Capture the cell that displays the provided text and extract its [x, y] central coordinate. 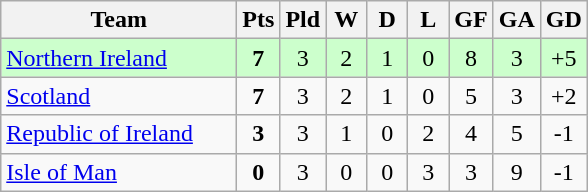
Republic of Ireland [119, 134]
GD [564, 20]
Isle of Man [119, 172]
4 [471, 134]
W [346, 20]
9 [516, 172]
+2 [564, 96]
8 [471, 58]
+5 [564, 58]
Team [119, 20]
Pts [258, 20]
Pld [303, 20]
GF [471, 20]
Scotland [119, 96]
Northern Ireland [119, 58]
GA [516, 20]
D [388, 20]
L [428, 20]
